Pinpoint the cell where the given text exists, returning its (X, Y) midpoint coordinate. 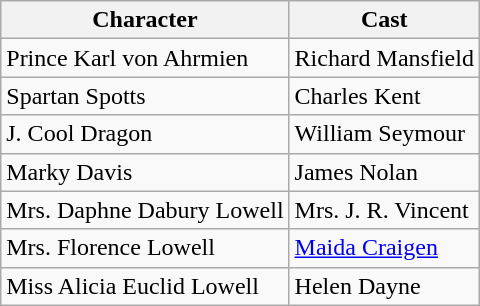
Richard Mansfield (384, 58)
Character (145, 20)
Maida Craigen (384, 248)
Marky Davis (145, 172)
William Seymour (384, 134)
James Nolan (384, 172)
J. Cool Dragon (145, 134)
Cast (384, 20)
Helen Dayne (384, 286)
Prince Karl von Ahrmien (145, 58)
Charles Kent (384, 96)
Spartan Spotts (145, 96)
Miss Alicia Euclid Lowell (145, 286)
Mrs. Daphne Dabury Lowell (145, 210)
Mrs. J. R. Vincent (384, 210)
Mrs. Florence Lowell (145, 248)
